Scan for the cell matching the given text and deliver its (X, Y) coordinate at center. 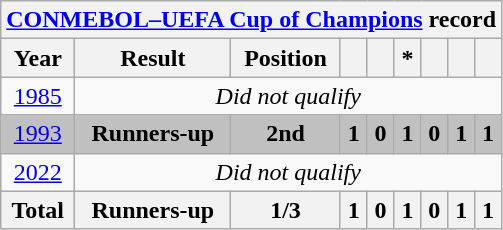
Total (38, 210)
* (408, 58)
1985 (38, 96)
Result (153, 58)
Position (286, 58)
2nd (286, 134)
1/3 (286, 210)
CONMEBOL–UEFA Cup of Champions record (252, 20)
2022 (38, 172)
1993 (38, 134)
Year (38, 58)
